Detect which cell encompasses the target text, then output its [X, Y] center coordinate. 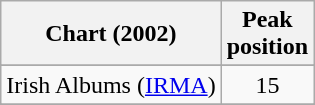
Chart (2002) [111, 34]
Peakposition [267, 34]
15 [267, 85]
Irish Albums (IRMA) [111, 85]
